Search for the cell housing the specified text and yield its (x, y) center coordinate. 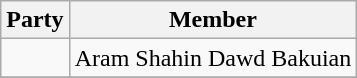
Aram Shahin Dawd Bakuian (213, 58)
Member (213, 20)
Party (35, 20)
